Locate the cell with the specified text and output its (X, Y) center coordinate. 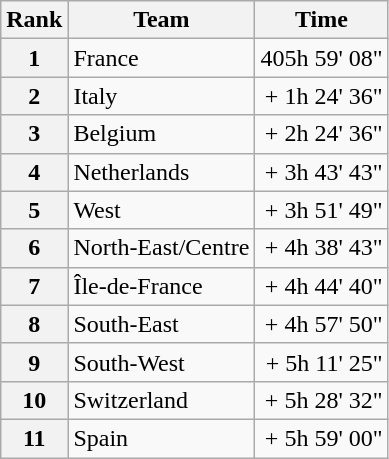
Rank (34, 20)
France (162, 58)
4 (34, 172)
Île-de-France (162, 286)
+ 1h 24' 36" (322, 96)
+ 4h 44' 40" (322, 286)
9 (34, 362)
Team (162, 20)
West (162, 210)
+ 5h 11' 25" (322, 362)
Netherlands (162, 172)
5 (34, 210)
2 (34, 96)
+ 3h 51' 49" (322, 210)
North-East/Centre (162, 248)
7 (34, 286)
10 (34, 400)
3 (34, 134)
+ 3h 43' 43" (322, 172)
Time (322, 20)
+ 4h 57' 50" (322, 324)
+ 5h 59' 00" (322, 438)
405h 59' 08" (322, 58)
South-East (162, 324)
+ 4h 38' 43" (322, 248)
1 (34, 58)
8 (34, 324)
6 (34, 248)
South-West (162, 362)
Belgium (162, 134)
Switzerland (162, 400)
11 (34, 438)
Italy (162, 96)
+ 2h 24' 36" (322, 134)
Spain (162, 438)
+ 5h 28' 32" (322, 400)
